Find where the given text appears and provide that cell's center as (X, Y) coordinate. 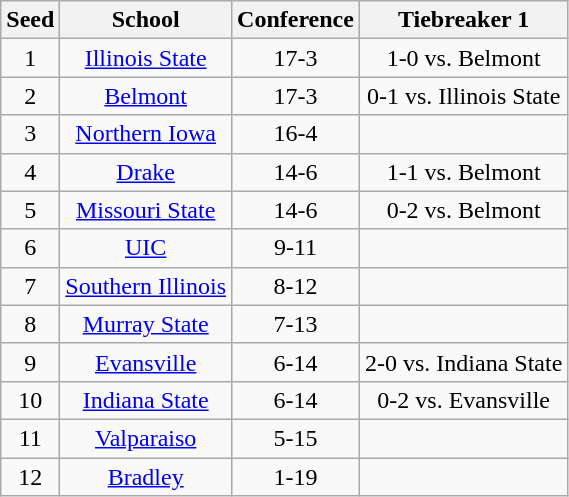
1-19 (296, 477)
8 (30, 324)
0-2 vs. Belmont (463, 210)
12 (30, 477)
Seed (30, 20)
10 (30, 400)
Valparaiso (146, 438)
16-4 (296, 134)
7 (30, 286)
UIC (146, 248)
Illinois State (146, 58)
Southern Illinois (146, 286)
1 (30, 58)
3 (30, 134)
5 (30, 210)
4 (30, 172)
2-0 vs. Indiana State (463, 362)
8-12 (296, 286)
0-1 vs. Illinois State (463, 96)
Indiana State (146, 400)
Drake (146, 172)
6 (30, 248)
9-11 (296, 248)
Evansville (146, 362)
Bradley (146, 477)
9 (30, 362)
0-2 vs. Evansville (463, 400)
5-15 (296, 438)
Tiebreaker 1 (463, 20)
School (146, 20)
Conference (296, 20)
11 (30, 438)
1-0 vs. Belmont (463, 58)
7-13 (296, 324)
Missouri State (146, 210)
Northern Iowa (146, 134)
1-1 vs. Belmont (463, 172)
Belmont (146, 96)
Murray State (146, 324)
2 (30, 96)
